Capture the cell that displays the provided text and extract its [x, y] central coordinate. 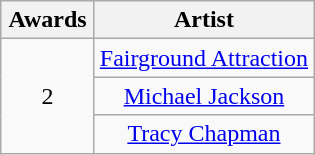
Fairground Attraction [204, 58]
2 [48, 96]
Tracy Chapman [204, 134]
Michael Jackson [204, 96]
Awards [48, 20]
Artist [204, 20]
